Identify which cell holds the provided text, then report its (X, Y) central coordinate. 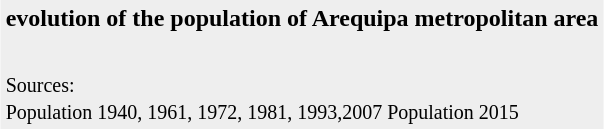
evolution of the population of Arequipa metropolitan area (302, 18)
Sources:Population 1940, 1961, 1972, 1981, 1993,2007 Population 2015 (302, 98)
